Pinpoint the cell where the given text exists, returning its (X, Y) midpoint coordinate. 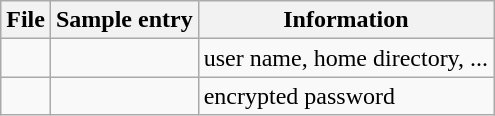
File (26, 20)
encrypted password (346, 96)
Sample entry (124, 20)
Information (346, 20)
user name, home directory, ... (346, 58)
